Pinpoint the cell where the given text exists, returning its [X, Y] midpoint coordinate. 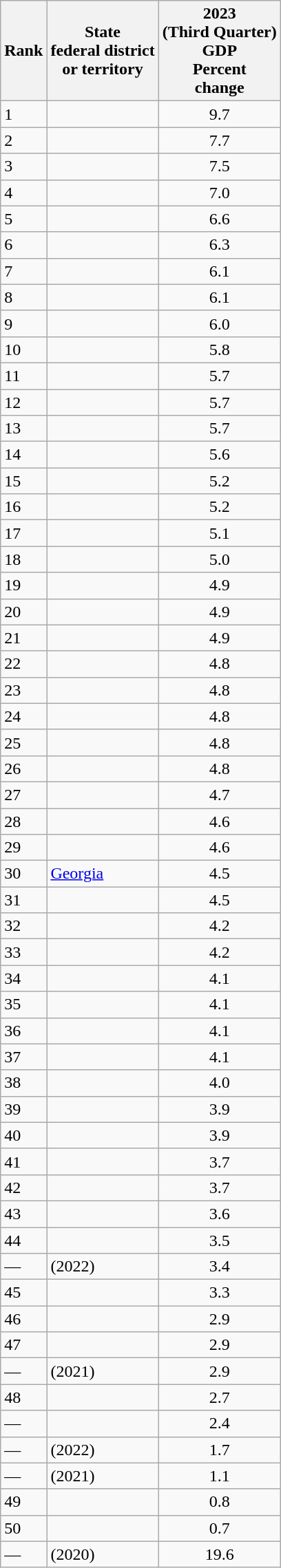
6.6 [219, 219]
Rank [23, 51]
2.7 [219, 1397]
49 [23, 1502]
34 [23, 978]
33 [23, 952]
41 [23, 1161]
5.1 [219, 533]
0.7 [219, 1528]
29 [23, 848]
2 [23, 140]
Georgia [103, 874]
36 [23, 1031]
27 [23, 795]
26 [23, 769]
6.3 [219, 245]
44 [23, 1241]
10 [23, 350]
1.7 [219, 1450]
35 [23, 1005]
3.3 [219, 1293]
4.7 [219, 795]
20 [23, 612]
2.4 [219, 1424]
6 [23, 245]
5.8 [219, 350]
5.6 [219, 455]
38 [23, 1083]
4 [23, 193]
7.5 [219, 167]
3.5 [219, 1241]
32 [23, 926]
3 [23, 167]
4.0 [219, 1083]
16 [23, 507]
24 [23, 716]
9 [23, 323]
23 [23, 690]
43 [23, 1214]
18 [23, 559]
9.7 [219, 114]
3.6 [219, 1214]
37 [23, 1057]
46 [23, 1319]
0.8 [219, 1502]
40 [23, 1135]
28 [23, 821]
42 [23, 1188]
21 [23, 638]
7 [23, 271]
8 [23, 297]
22 [23, 664]
13 [23, 429]
5.0 [219, 559]
5 [23, 219]
30 [23, 874]
12 [23, 402]
3.4 [219, 1267]
14 [23, 455]
1 [23, 114]
39 [23, 1109]
7.7 [219, 140]
19 [23, 586]
25 [23, 742]
47 [23, 1345]
6.0 [219, 323]
(2020) [103, 1554]
15 [23, 481]
11 [23, 376]
17 [23, 533]
45 [23, 1293]
19.6 [219, 1554]
48 [23, 1397]
1.1 [219, 1476]
7.0 [219, 193]
State federal district or territory [103, 51]
2023(Third Quarter)GDPPercentchange [219, 51]
31 [23, 900]
50 [23, 1528]
